Find where the given text appears and provide that cell's center as (x, y) coordinate. 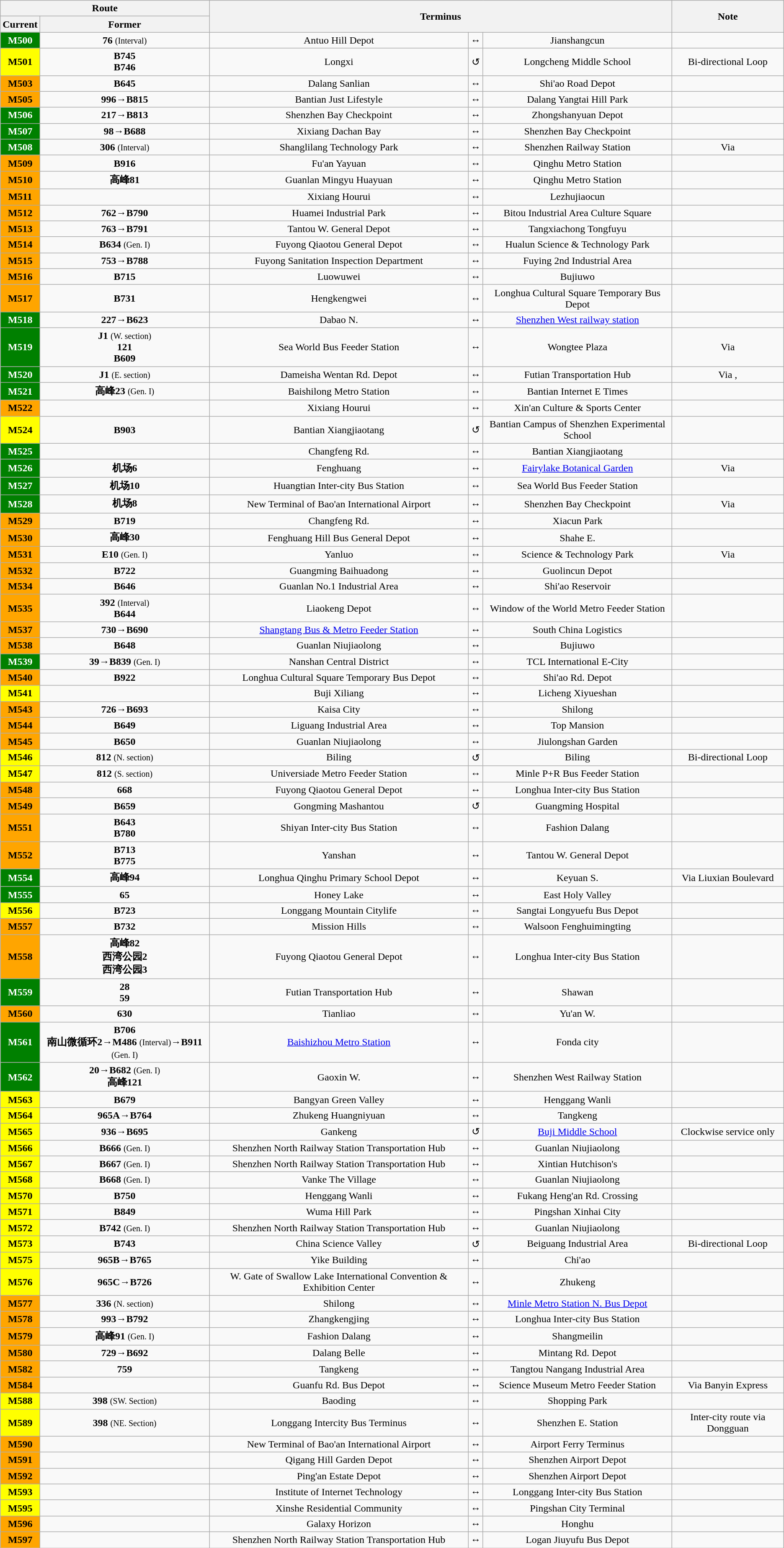
Jianshangcun (577, 40)
B706南山微循环2→M486 (Interval)→B911 (Gen. I) (124, 1042)
B634 (Gen. I) (124, 245)
M517 (20, 298)
Window of the World Metro Feeder Station (577, 608)
Xinshe Residential Community (339, 1508)
726→B693 (124, 709)
M520 (20, 374)
E10 (Gen. I) (124, 555)
B679 (124, 1099)
M580 (20, 1353)
729→B692 (124, 1353)
M540 (20, 677)
M519 (20, 347)
M546 (20, 757)
B742 (Gen. I) (124, 1228)
993→B792 (124, 1319)
East Holy Valley (577, 894)
Xixiang Dachan Bay (339, 131)
M513 (20, 229)
763→B791 (124, 229)
M505 (20, 99)
M568 (20, 1180)
Fenghuang (339, 468)
Baoding (339, 1401)
759 (124, 1369)
Zhangkengjing (339, 1319)
Shenzhen E. Station (577, 1423)
M544 (20, 725)
Beiguang Industrial Area (577, 1244)
B732 (124, 926)
Yike Building (339, 1260)
M510 (20, 180)
M528 (20, 504)
936→B695 (124, 1132)
M538 (20, 646)
机场6 (124, 468)
762→B790 (124, 213)
Zhukeng Huangniyuan (339, 1115)
Longcheng Middle School (577, 62)
M556 (20, 910)
机场10 (124, 486)
M534 (20, 587)
M548 (20, 790)
M560 (20, 1014)
812 (N. section) (124, 757)
996→B815 (124, 99)
Ping'an Estate Depot (339, 1476)
398 (SW. Section) (124, 1401)
Minle Metro Station N. Bus Depot (577, 1303)
Lezhujiaocun (577, 197)
M591 (20, 1460)
Galaxy Horizon (339, 1524)
M589 (20, 1423)
Fuying 2nd Industrial Area (577, 261)
Shi'ao Rd. Depot (577, 677)
Dalang Sanlian (339, 83)
M596 (20, 1524)
B745B746 (124, 62)
Yanluo (339, 555)
B849 (124, 1212)
217→B813 (124, 115)
M541 (20, 693)
M552 (20, 855)
B667 (Gen. I) (124, 1164)
Pingshan Xinhai City (577, 1212)
Shi'ao Road Depot (577, 83)
M501 (20, 62)
Gongming Mashantou (339, 806)
Xin'an Culture & Sports Center (577, 408)
Longxi (339, 62)
B731 (124, 298)
965C→B726 (124, 1282)
Gaoxin W. (339, 1077)
M564 (20, 1115)
高峰30 (124, 538)
M506 (20, 115)
Fenghuang Hill Bus General Depot (339, 538)
Liguang Industrial Area (339, 725)
M525 (20, 451)
Hengkengwei (339, 298)
Dalang Belle (339, 1353)
Xintian Hutchison's (577, 1164)
Fairylake Botanical Garden (577, 468)
M518 (20, 320)
Dabao N. (339, 320)
Yanshan (339, 855)
B650 (124, 741)
M595 (20, 1508)
Longhua Qinghu Primary School Depot (339, 878)
Shawan (577, 992)
753→B788 (124, 261)
M509 (20, 163)
M582 (20, 1369)
668 (124, 790)
M588 (20, 1401)
B648 (124, 646)
Shenzhen Railway Station (577, 147)
M530 (20, 538)
M543 (20, 709)
Via Liuxian Boulevard (728, 878)
高峰81 (124, 180)
Keyuan S. (577, 878)
M593 (20, 1492)
730→B690 (124, 630)
Bitou Industrial Area Culture Square (577, 213)
76 (Interval) (124, 40)
Fuyong Sanitation Inspection Department (339, 261)
高峰82西湾公园2西湾公园3 (124, 956)
机场8 (124, 504)
M537 (20, 630)
Current (20, 24)
M521 (20, 391)
B719 (124, 521)
Top Mansion (577, 725)
65 (124, 894)
Gankeng (339, 1132)
Shi'ao Reservoir (577, 587)
Terminus (441, 16)
Jiulongshan Garden (577, 741)
M597 (20, 1540)
M561 (20, 1042)
M565 (20, 1132)
M508 (20, 147)
M562 (20, 1077)
South China Logistics (577, 630)
Luowuwei (339, 277)
Liaokeng Depot (339, 608)
高峰94 (124, 878)
M557 (20, 926)
Airport Ferry Terminus (577, 1444)
Wuma Hill Park (339, 1212)
B643B780 (124, 828)
M539 (20, 662)
Antuo Hill Depot (339, 40)
Huamei Industrial Park (339, 213)
B743 (124, 1244)
2859 (124, 992)
Honey Lake (339, 894)
Yu'an W. (577, 1014)
965B→B765 (124, 1260)
Tangxiachong Tongfuyu (577, 229)
Former (124, 24)
M507 (20, 131)
M549 (20, 806)
M524 (20, 430)
Buji Middle School (577, 1132)
Minle P+R Bus Feeder Station (577, 774)
Clockwise service only (728, 1132)
Nanshan Central District (339, 662)
Walsoon Fenghuimingting (577, 926)
China Science Valley (339, 1244)
Honghu (577, 1524)
306 (Interval) (124, 147)
Mintang Rd. Depot (577, 1353)
M531 (20, 555)
J1 (E. section) (124, 374)
B659 (124, 806)
Universiade Metro Feeder Station (339, 774)
Shanglilang Technology Park (339, 147)
M576 (20, 1282)
Kaisa City (339, 709)
39→B839 (Gen. I) (124, 662)
M514 (20, 245)
B916 (124, 163)
M575 (20, 1260)
M512 (20, 213)
Hualun Science & Technology Park (577, 245)
M567 (20, 1164)
Bantian Internet E Times (577, 391)
Vanke The Village (339, 1180)
M592 (20, 1476)
Tangtou Nangang Industrial Area (577, 1369)
Fukang Heng'an Rd. Crossing (577, 1196)
M572 (20, 1228)
Tianliao (339, 1014)
W. Gate of Swallow Lake International Convention & Exhibition Center (339, 1282)
Route (105, 8)
Science Museum Metro Feeder Station (577, 1385)
M566 (20, 1148)
227→B623 (124, 320)
Guangming Baihuadong (339, 571)
M503 (20, 83)
Shahe E. (577, 538)
M578 (20, 1319)
965A→B764 (124, 1115)
Huangtian Inter-city Bus Station (339, 486)
Longgang Inter-city Bus Station (577, 1492)
M515 (20, 261)
B668 (Gen. I) (124, 1180)
Pingshan City Terminal (577, 1508)
M590 (20, 1444)
M558 (20, 956)
M570 (20, 1196)
M545 (20, 741)
Bangyan Green Valley (339, 1099)
M535 (20, 608)
M526 (20, 468)
98→B688 (124, 131)
Shenzhen West railway station (577, 320)
Wongtee Plaza (577, 347)
高峰23 (Gen. I) (124, 391)
TCL International E-City (577, 662)
Institute of Internet Technology (339, 1492)
Guolincun Depot (577, 571)
M516 (20, 277)
M571 (20, 1212)
Inter-city route via Dongguan (728, 1423)
M579 (20, 1336)
M529 (20, 521)
Longgang Mountain Citylife (339, 910)
M532 (20, 571)
Chi'ao (577, 1260)
B646 (124, 587)
Mission Hills (339, 926)
Fu'an Yayuan (339, 163)
M577 (20, 1303)
Baishizhou Metro Station (339, 1042)
Shangmeilin (577, 1336)
B922 (124, 677)
M551 (20, 828)
Shiyan Inter-city Bus Station (339, 828)
B750 (124, 1196)
Guanlan No.1 Industrial Area (339, 587)
高峰91 (Gen. I) (124, 1336)
B649 (124, 725)
Zhukeng (577, 1282)
M584 (20, 1385)
M559 (20, 992)
M555 (20, 894)
M511 (20, 197)
Fonda city (577, 1042)
Logan Jiuyufu Bus Depot (577, 1540)
M500 (20, 40)
Qigang Hill Garden Depot (339, 1460)
B666 (Gen. I) (124, 1148)
398 (NE. Section) (124, 1423)
M547 (20, 774)
Licheng Xiyueshan (577, 693)
Guanlan Mingyu Huayuan (339, 180)
M554 (20, 878)
M522 (20, 408)
Shenzhen West Railway Station (577, 1077)
Longgang Intercity Bus Terminus (339, 1423)
Dameisha Wentan Rd. Depot (339, 374)
Science & Technology Park (577, 555)
Bantian Campus of Shenzhen Experimental School (577, 430)
336 (N. section) (124, 1303)
392 (Interval)B644 (124, 608)
Baishilong Metro Station (339, 391)
M573 (20, 1244)
Dalang Yangtai Hill Park (577, 99)
Note (728, 16)
Zhongshanyuan Depot (577, 115)
Bantian Just Lifestyle (339, 99)
M527 (20, 486)
Xiacun Park (577, 521)
Via , (728, 374)
J1 (W. section)121B609 (124, 347)
Guangming Hospital (577, 806)
812 (S. section) (124, 774)
20→B682 (Gen. I)高峰121 (124, 1077)
Guanfu Rd. Bus Depot (339, 1385)
B903 (124, 430)
630 (124, 1014)
B723 (124, 910)
B645 (124, 83)
Buji Xiliang (339, 693)
Shangtang Bus & Metro Feeder Station (339, 630)
B715 (124, 277)
M563 (20, 1099)
B713B775 (124, 855)
Shopping Park (577, 1401)
B722 (124, 571)
Sangtai Longyuefu Bus Depot (577, 910)
Via Banyin Express (728, 1385)
